Find where the given text appears and provide that cell's center as [x, y] coordinate. 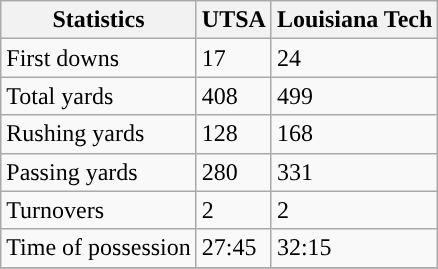
32:15 [354, 248]
17 [234, 58]
499 [354, 96]
Statistics [99, 20]
280 [234, 172]
First downs [99, 58]
128 [234, 134]
Total yards [99, 96]
Turnovers [99, 210]
UTSA [234, 20]
Louisiana Tech [354, 20]
27:45 [234, 248]
168 [354, 134]
408 [234, 96]
331 [354, 172]
24 [354, 58]
Rushing yards [99, 134]
Time of possession [99, 248]
Passing yards [99, 172]
